Determine the (X, Y) coordinate at the center of the cell enclosing the given text.  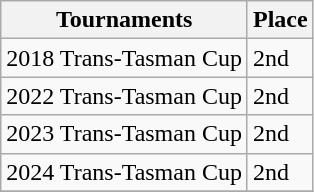
2022 Trans-Tasman Cup (124, 96)
2023 Trans-Tasman Cup (124, 134)
2018 Trans-Tasman Cup (124, 58)
Place (280, 20)
Tournaments (124, 20)
2024 Trans-Tasman Cup (124, 172)
